Detect which cell encompasses the target text, then output its (X, Y) center coordinate. 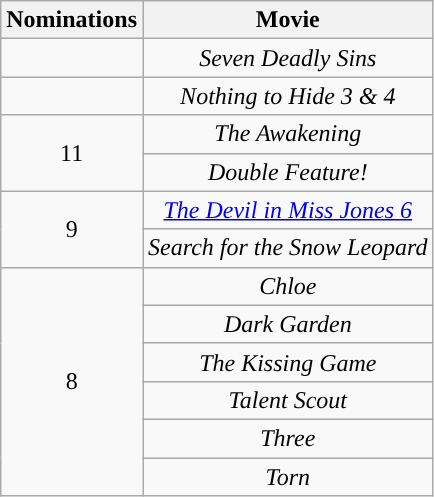
Dark Garden (288, 324)
Search for the Snow Leopard (288, 248)
Chloe (288, 286)
8 (72, 381)
Nominations (72, 20)
Three (288, 438)
Talent Scout (288, 400)
Torn (288, 477)
Movie (288, 20)
The Devil in Miss Jones 6 (288, 210)
Double Feature! (288, 172)
11 (72, 153)
The Awakening (288, 134)
Nothing to Hide 3 & 4 (288, 96)
The Kissing Game (288, 362)
9 (72, 229)
Seven Deadly Sins (288, 58)
